Return the [X, Y] coordinate for the center point of the cell that contains the specified text.  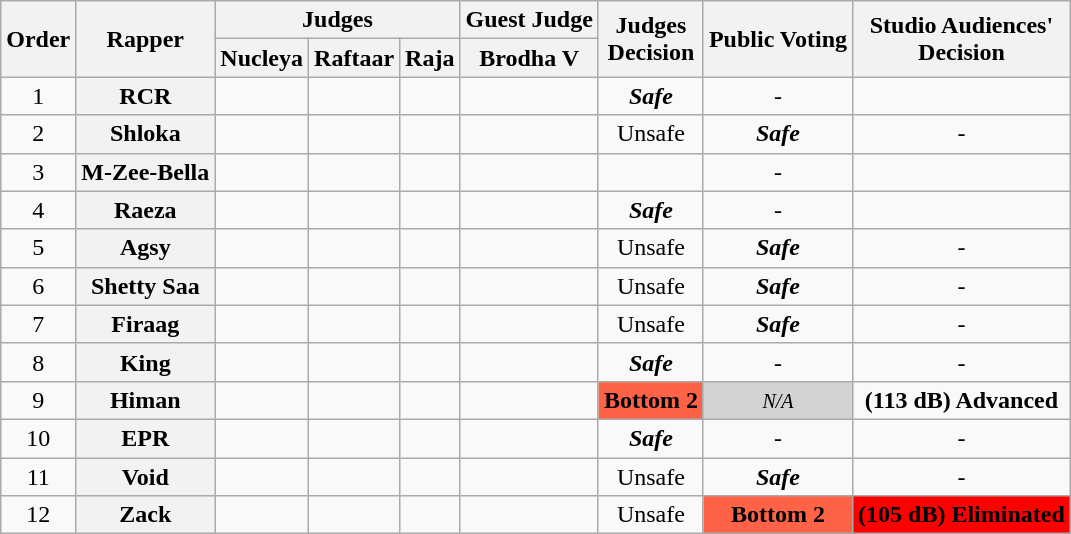
Himan [146, 400]
Void [146, 477]
6 [38, 286]
Rapper [146, 39]
5 [38, 248]
4 [38, 210]
11 [38, 477]
12 [38, 515]
M-Zee-Bella [146, 172]
Studio Audiences'Decision [962, 39]
7 [38, 324]
3 [38, 172]
10 [38, 438]
Order [38, 39]
Guest Judge [529, 20]
EPR [146, 438]
King [146, 362]
Shloka [146, 134]
Raftaar [354, 58]
8 [38, 362]
Raja [430, 58]
Raeza [146, 210]
(113 dB) Advanced [962, 400]
Public Voting [778, 39]
RCR [146, 96]
Judges [338, 20]
Agsy [146, 248]
Zack [146, 515]
N/A [778, 400]
Shetty Saa [146, 286]
(105 dB) Eliminated [962, 515]
9 [38, 400]
JudgesDecision [650, 39]
Brodha V [529, 58]
Nucleya [262, 58]
1 [38, 96]
2 [38, 134]
Firaag [146, 324]
